Identify which cell holds the provided text, then report its [x, y] central coordinate. 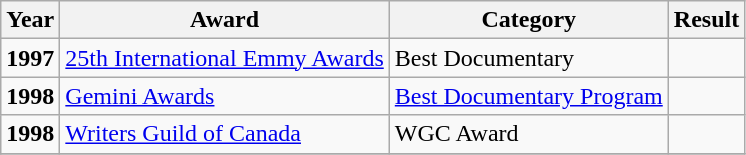
Best Documentary [528, 58]
25th International Emmy Awards [224, 58]
Writers Guild of Canada [224, 134]
Gemini Awards [224, 96]
Best Documentary Program [528, 96]
Result [706, 20]
Category [528, 20]
WGC Award [528, 134]
Year [30, 20]
1997 [30, 58]
Award [224, 20]
